Return the (X, Y) coordinate for the center point of the cell that contains the specified text.  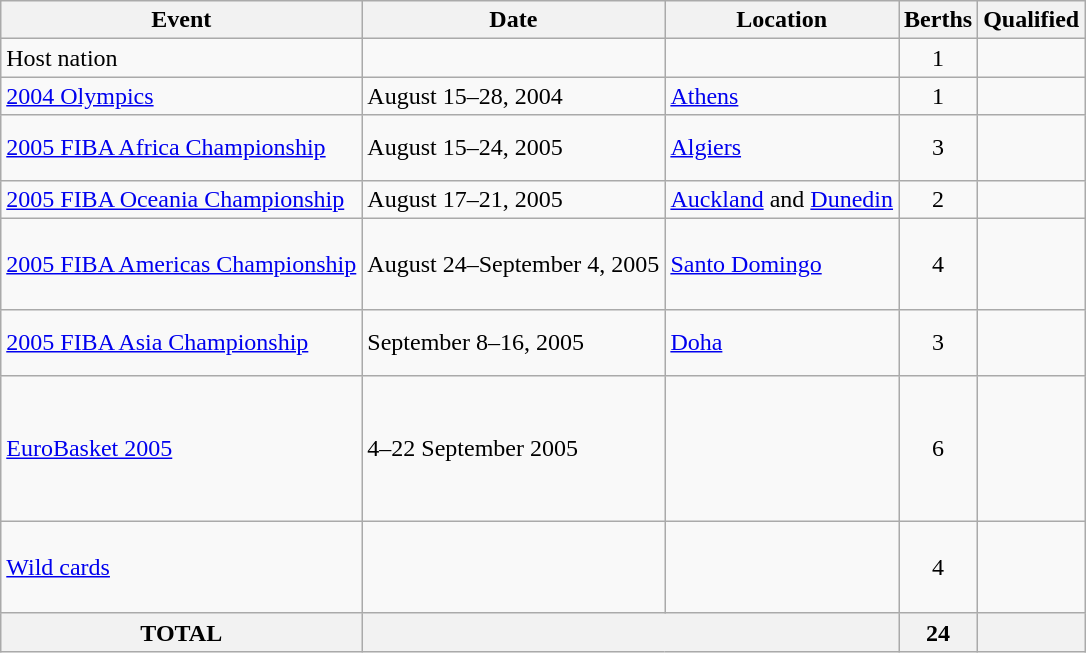
August 17–21, 2005 (514, 199)
6 (938, 448)
Qualified (1032, 20)
24 (938, 632)
4–22 September 2005 (514, 448)
2005 FIBA Asia Championship (182, 342)
August 15–24, 2005 (514, 148)
August 24–September 4, 2005 (514, 264)
Location (782, 20)
2 (938, 199)
Doha (782, 342)
August 15–28, 2004 (514, 96)
Auckland and Dunedin (782, 199)
Berths (938, 20)
TOTAL (182, 632)
Wild cards (182, 567)
Santo Domingo (782, 264)
EuroBasket 2005 (182, 448)
September 8–16, 2005 (514, 342)
Date (514, 20)
2005 FIBA Africa Championship (182, 148)
2005 FIBA Americas Championship (182, 264)
Athens (782, 96)
Host nation (182, 58)
Event (182, 20)
2005 FIBA Oceania Championship (182, 199)
2004 Olympics (182, 96)
Algiers (782, 148)
